Locate the cell with the specified text and output its [X, Y] center coordinate. 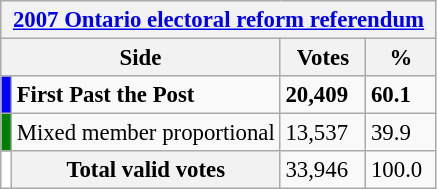
Side [140, 58]
2007 Ontario electoral reform referendum [219, 20]
First Past the Post [146, 95]
Votes [323, 58]
Mixed member proportional [146, 133]
20,409 [323, 95]
33,946 [323, 170]
39.9 [402, 133]
60.1 [402, 95]
13,537 [323, 133]
% [402, 58]
100.0 [402, 170]
Total valid votes [146, 170]
